Capture the cell that displays the provided text and extract its [X, Y] central coordinate. 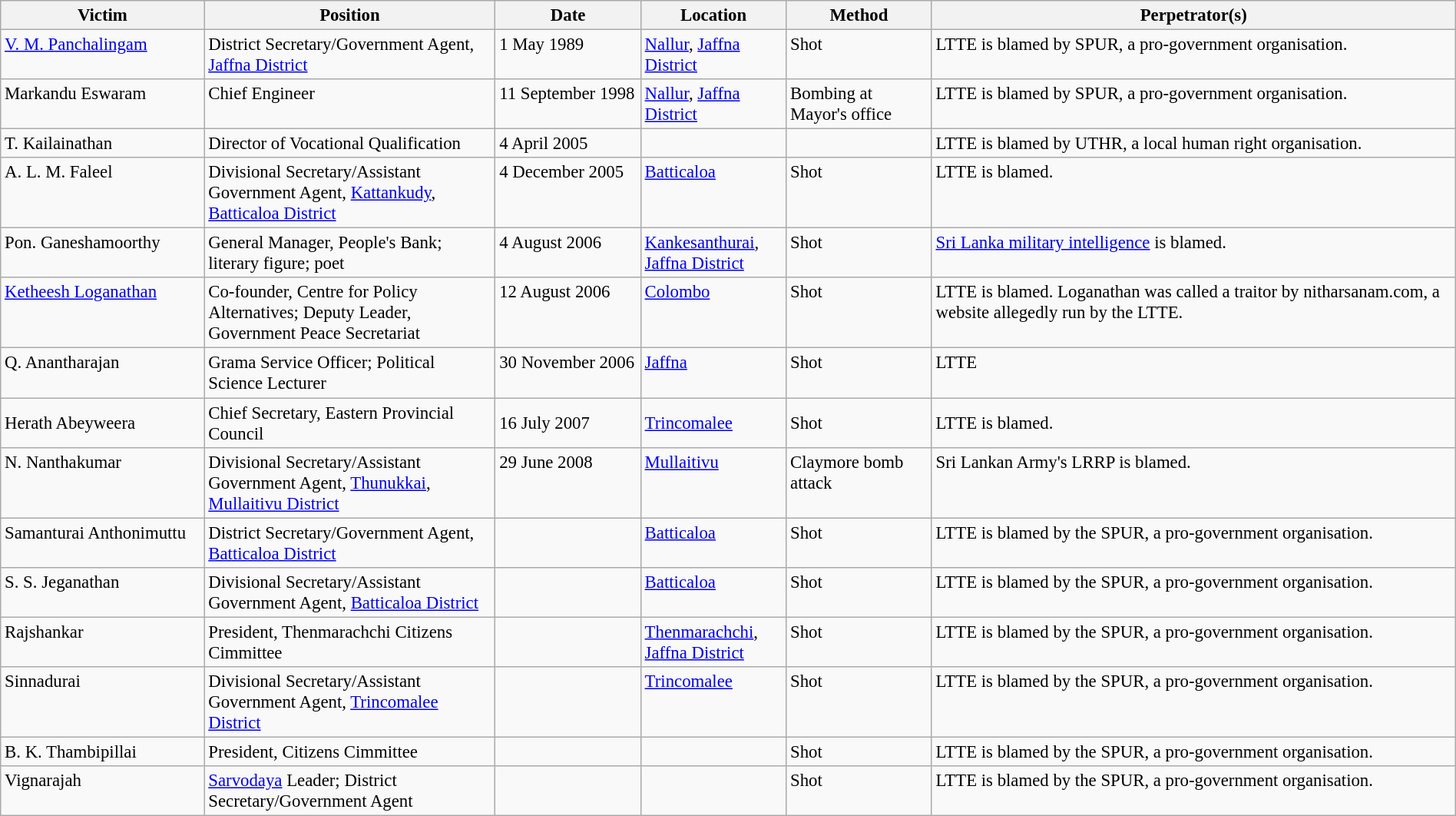
Colombo [713, 313]
Ketheesh Loganathan [103, 313]
Herath Abeyweera [103, 423]
Mullaitivu [713, 483]
11 September 1998 [568, 104]
General Manager, People's Bank; literary figure; poet [350, 254]
Perpetrator(s) [1193, 15]
Divisional Secretary/Assistant Government Agent, Batticaloa District [350, 592]
Position [350, 15]
4 December 2005 [568, 193]
Kankesanthurai, Jaffna District [713, 254]
V. M. Panchalingam [103, 55]
12 August 2006 [568, 313]
T. Kailainathan [103, 144]
Location [713, 15]
Markandu Eswaram [103, 104]
4 April 2005 [568, 144]
LTTE is blamed by UTHR, a local human right organisation. [1193, 144]
Co-founder, Centre for Policy Alternatives; Deputy Leader, Government Peace Secretariat [350, 313]
1 May 1989 [568, 55]
Divisional Secretary/Assistant Government Agent, Trincomalee District [350, 702]
Rajshankar [103, 642]
Claymore bomb attack [859, 483]
Pon. Ganeshamoorthy [103, 254]
President, Thenmarachchi Citizens Cimmittee [350, 642]
LTTE [1193, 373]
Chief Secretary, Eastern Provincial Council [350, 423]
30 November 2006 [568, 373]
Samanturai Anthonimuttu [103, 542]
N. Nanthakumar [103, 483]
S. S. Jeganathan [103, 592]
16 July 2007 [568, 423]
Date [568, 15]
LTTE is blamed. Loganathan was called a traitor by nitharsanam.com, a website allegedly run by the LTTE. [1193, 313]
Method [859, 15]
Thenmarachchi, Jaffna District [713, 642]
Bombing at Mayor's office [859, 104]
Sinnadurai [103, 702]
Victim [103, 15]
A. L. M. Faleel [103, 193]
4 August 2006 [568, 254]
Sarvodaya Leader; District Secretary/Government Agent [350, 791]
Sri Lankan Army's LRRP is blamed. [1193, 483]
Grama Service Officer; Political Science Lecturer [350, 373]
Sri Lanka military intelligence is blamed. [1193, 254]
District Secretary/Government Agent, Batticaloa District [350, 542]
Jaffna [713, 373]
Chief Engineer [350, 104]
Q. Anantharajan [103, 373]
President, Citizens Cimmittee [350, 751]
Divisional Secretary/Assistant Government Agent, Kattankudy, Batticaloa District [350, 193]
District Secretary/Government Agent, Jaffna District [350, 55]
Divisional Secretary/Assistant Government Agent, Thunukkai, Mullaitivu District [350, 483]
29 June 2008 [568, 483]
B. K. Thambipillai [103, 751]
Director of Vocational Qualification [350, 144]
Vignarajah [103, 791]
